Provide the [X, Y] coordinate of the cell's center where the given text is located.  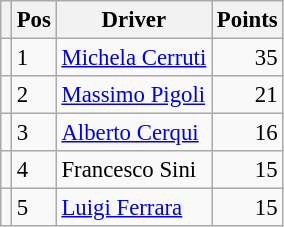
1 [34, 58]
Massimo Pigoli [134, 95]
5 [34, 208]
3 [34, 133]
4 [34, 170]
35 [248, 58]
16 [248, 133]
Luigi Ferrara [134, 208]
Driver [134, 20]
2 [34, 95]
Points [248, 20]
Pos [34, 20]
Francesco Sini [134, 170]
Alberto Cerqui [134, 133]
Michela Cerruti [134, 58]
21 [248, 95]
